For the text-containing cell, return its midpoint in [X, Y] coordinate format. 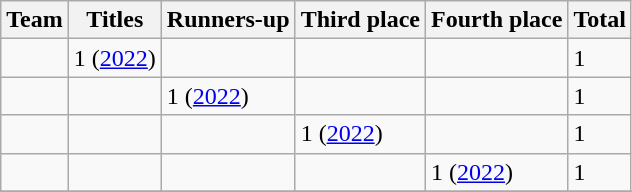
Total [600, 20]
Titles [114, 20]
Third place [360, 20]
Runners-up [228, 20]
Team [35, 20]
Fourth place [497, 20]
